Provide the (X, Y) coordinate of the cell's center where the given text is located.  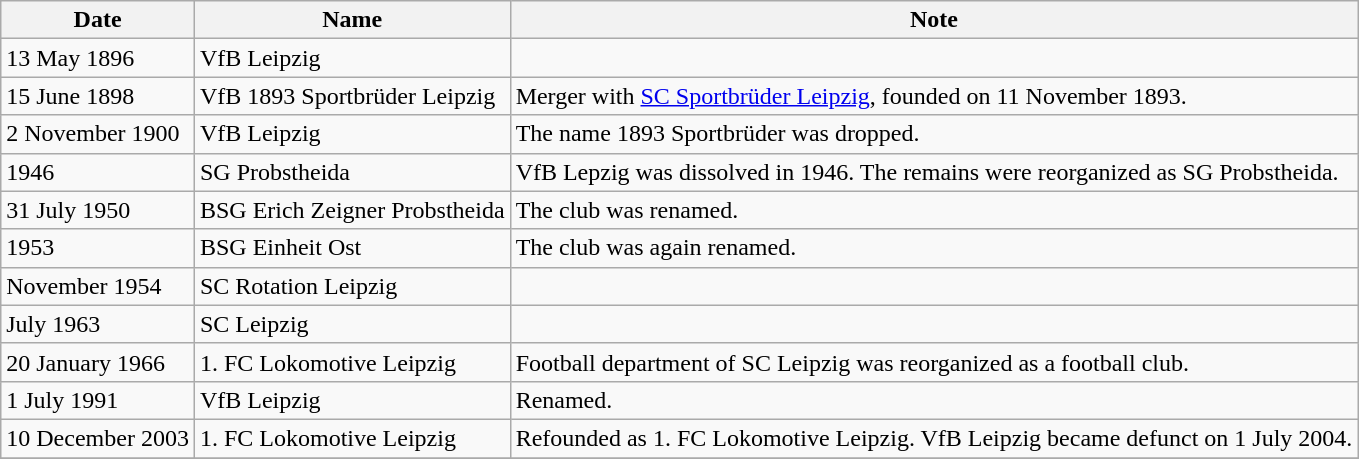
SC Rotation Leipzig (352, 286)
The club was again renamed. (934, 248)
1953 (98, 248)
Note (934, 20)
Refounded as 1. FC Lokomotive Leipzig. VfB Leipzig became defunct on 1 July 2004. (934, 438)
1946 (98, 172)
July 1963 (98, 324)
Name (352, 20)
Date (98, 20)
The club was renamed. (934, 210)
13 May 1896 (98, 58)
BSG Erich Zeigner Probstheida (352, 210)
VfB Lepzig was dissolved in 1946. The remains were reorganized as SG Probstheida. (934, 172)
2 November 1900 (98, 134)
SC Leipzig (352, 324)
SG Probstheida (352, 172)
Merger with SC Sportbrüder Leipzig, founded on 11 November 1893. (934, 96)
The name 1893 Sportbrüder was dropped. (934, 134)
1 July 1991 (98, 400)
31 July 1950 (98, 210)
20 January 1966 (98, 362)
10 December 2003 (98, 438)
November 1954 (98, 286)
VfB 1893 Sportbrüder Leipzig (352, 96)
Renamed. (934, 400)
BSG Einheit Ost (352, 248)
Football department of SC Leipzig was reorganized as a football club. (934, 362)
15 June 1898 (98, 96)
